Return [x, y] of the center of cell containing provided text 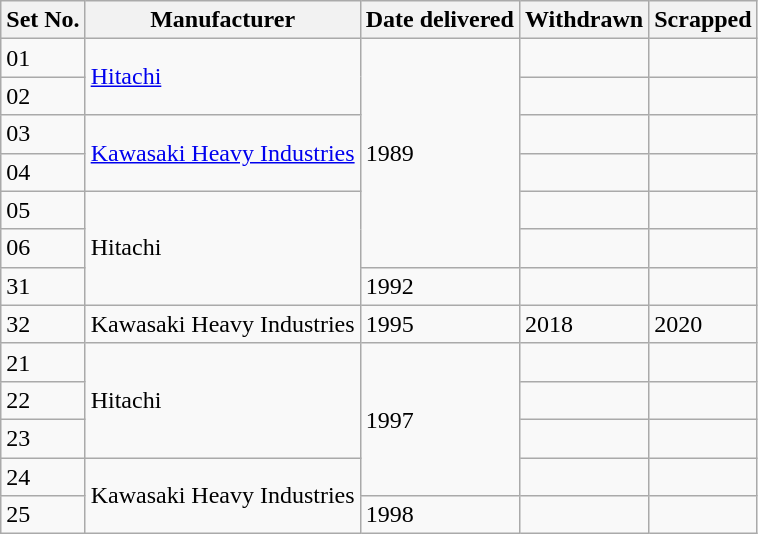
03 [43, 134]
Scrapped [703, 20]
02 [43, 96]
31 [43, 286]
1989 [440, 153]
32 [43, 324]
2018 [584, 324]
04 [43, 172]
Date delivered [440, 20]
Withdrawn [584, 20]
24 [43, 477]
Set No. [43, 20]
01 [43, 58]
2020 [703, 324]
1992 [440, 286]
1995 [440, 324]
21 [43, 362]
1997 [440, 419]
06 [43, 248]
Manufacturer [222, 20]
23 [43, 438]
25 [43, 515]
1998 [440, 515]
22 [43, 400]
05 [43, 210]
